Return the (x, y) coordinate for the center point of the cell that contains the specified text.  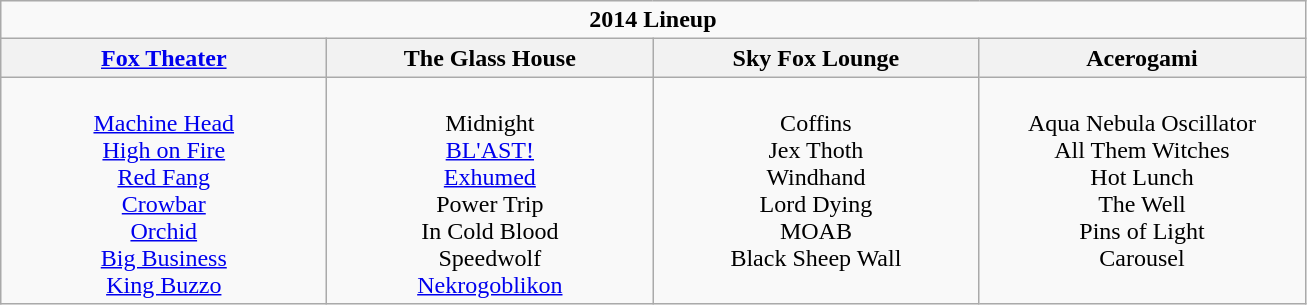
Machine Head High on Fire Red Fang Crowbar Orchid Big Business King Buzzo (164, 190)
Coffins Jex Thoth Windhand Lord Dying MOAB Black Sheep Wall (816, 190)
Acerogami (1142, 58)
Aqua Nebula Oscillator All Them Witches Hot Lunch The Well Pins of Light Carousel (1142, 190)
2014 Lineup (653, 20)
Midnight BL'AST! Exhumed Power Trip In Cold Blood Speedwolf Nekrogoblikon (490, 190)
Fox Theater (164, 58)
The Glass House (490, 58)
Sky Fox Lounge (816, 58)
